Capture the cell that displays the provided text and extract its [x, y] central coordinate. 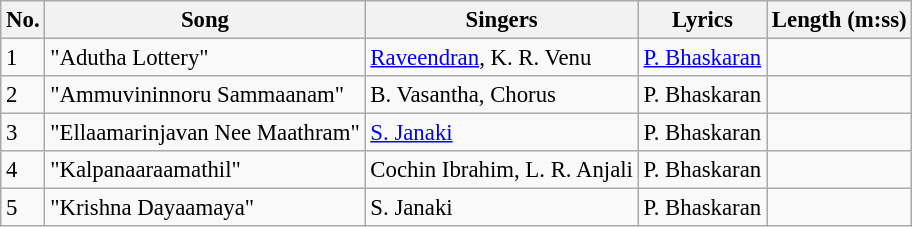
B. Vasantha, Chorus [502, 95]
Lyrics [702, 20]
Song [205, 20]
3 [23, 133]
"Ellaamarinjavan Nee Maathram" [205, 133]
"Krishna Dayaamaya" [205, 208]
Cochin Ibrahim, L. R. Anjali [502, 170]
5 [23, 208]
2 [23, 95]
"Adutha Lottery" [205, 58]
"Kalpanaaraamathil" [205, 170]
Raveendran, K. R. Venu [502, 58]
4 [23, 170]
1 [23, 58]
Length (m:ss) [840, 20]
"Ammuvininnoru Sammaanam" [205, 95]
Singers [502, 20]
No. [23, 20]
